Identify which cell holds the provided text, then report its [X, Y] central coordinate. 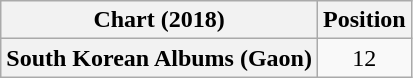
Position [364, 20]
12 [364, 58]
Chart (2018) [160, 20]
South Korean Albums (Gaon) [160, 58]
